Scan for the cell matching the given text and deliver its (X, Y) coordinate at center. 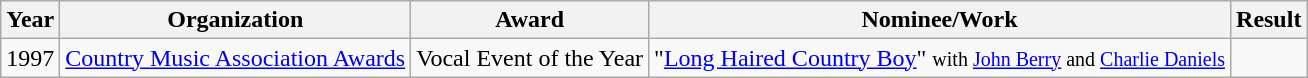
Organization (236, 20)
Award (530, 20)
Country Music Association Awards (236, 58)
1997 (30, 58)
"Long Haired Country Boy" with John Berry and Charlie Daniels (940, 58)
Vocal Event of the Year (530, 58)
Year (30, 20)
Nominee/Work (940, 20)
Result (1269, 20)
